Capture the cell that displays the provided text and extract its (X, Y) central coordinate. 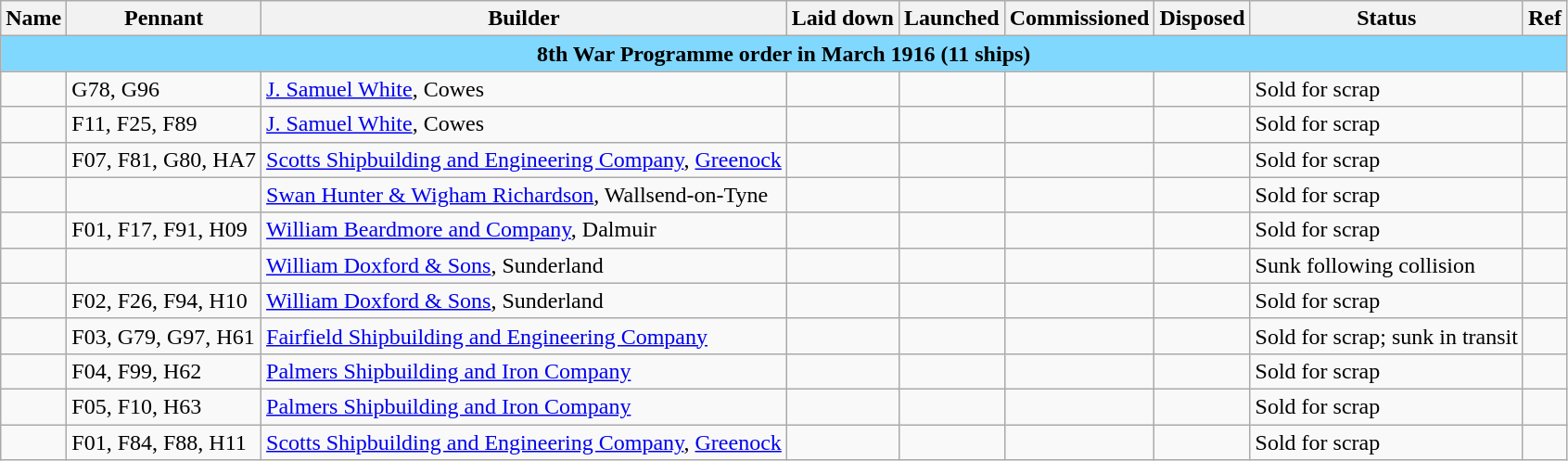
Fairfield Shipbuilding and Engineering Company (525, 336)
Name (33, 19)
Sold for scrap; sunk in transit (1386, 336)
Swan Hunter & Wigham Richardson, Wallsend-on-Tyne (525, 195)
8th War Programme order in March 1916 (11 ships) (784, 54)
Disposed (1202, 19)
Commissioned (1079, 19)
Builder (525, 19)
Laid down (842, 19)
F01, F17, F91, H09 (164, 230)
William Beardmore and Company, Dalmuir (525, 230)
Ref (1545, 19)
Pennant (164, 19)
F02, F26, F94, H10 (164, 301)
Sunk following collision (1386, 265)
F01, F84, F88, H11 (164, 442)
F07, F81, G80, HA7 (164, 160)
F04, F99, H62 (164, 371)
Status (1386, 19)
F11, F25, F89 (164, 124)
F03, G79, G97, H61 (164, 336)
Launched (951, 19)
F05, F10, H63 (164, 406)
G78, G96 (164, 89)
